Return (X, Y) of the center of cell containing provided text 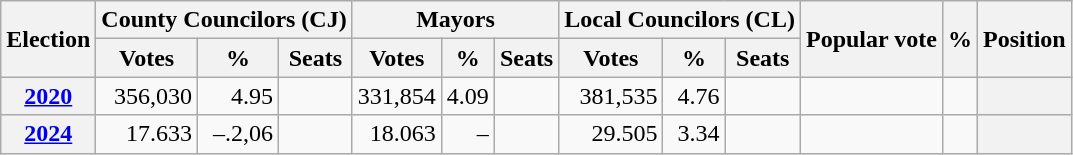
3.34 (694, 134)
4.09 (468, 96)
331,854 (396, 96)
2020 (48, 96)
381,535 (611, 96)
356,030 (147, 96)
2024 (48, 134)
County Councilors (CJ) (224, 20)
29.505 (611, 134)
4.95 (238, 96)
4.76 (694, 96)
18.063 (396, 134)
Mayors (456, 20)
–.2,06 (238, 134)
Popular vote (871, 39)
Election (48, 39)
– (468, 134)
17.633 (147, 134)
Local Councilors (CL) (680, 20)
Position (1025, 39)
